Return the [x, y] coordinate for the center point of the cell that contains the specified text.  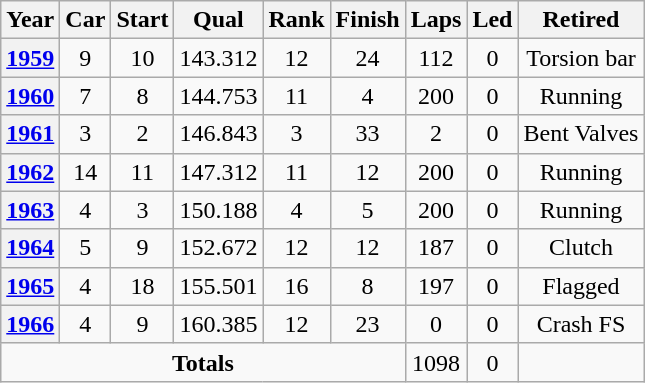
1966 [30, 324]
33 [368, 134]
1962 [30, 172]
Totals [203, 362]
112 [436, 58]
10 [142, 58]
1098 [436, 362]
Qual [218, 20]
1959 [30, 58]
24 [368, 58]
155.501 [218, 286]
7 [86, 96]
147.312 [218, 172]
Finish [368, 20]
16 [296, 286]
Car [86, 20]
1965 [30, 286]
150.188 [218, 210]
Rank [296, 20]
23 [368, 324]
Year [30, 20]
160.385 [218, 324]
Led [492, 20]
Torsion bar [581, 58]
197 [436, 286]
152.672 [218, 248]
Flagged [581, 286]
1964 [30, 248]
18 [142, 286]
187 [436, 248]
Crash FS [581, 324]
1960 [30, 96]
Bent Valves [581, 134]
Retired [581, 20]
Start [142, 20]
1963 [30, 210]
14 [86, 172]
1961 [30, 134]
Laps [436, 20]
Clutch [581, 248]
146.843 [218, 134]
143.312 [218, 58]
144.753 [218, 96]
